Locate the cell with the specified text and output its (X, Y) center coordinate. 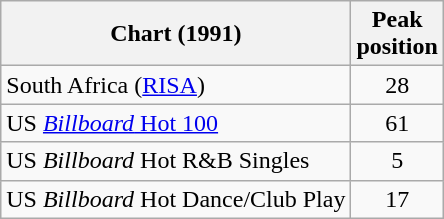
Chart (1991) (176, 34)
South Africa (RISA) (176, 85)
5 (397, 161)
61 (397, 123)
17 (397, 199)
US Billboard Hot 100 (176, 123)
US Billboard Hot Dance/Club Play (176, 199)
US Billboard Hot R&B Singles (176, 161)
28 (397, 85)
Peakposition (397, 34)
